Capture the cell that displays the provided text and extract its [X, Y] central coordinate. 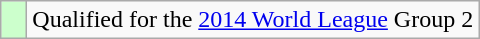
Qualified for the 2014 World League Group 2 [253, 20]
